Capture the cell that displays the provided text and extract its (X, Y) central coordinate. 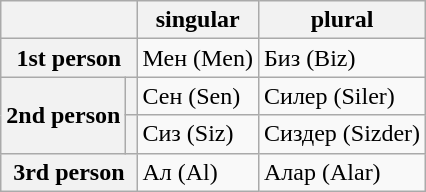
Силер (Siler) (342, 96)
Сен (Sen) (198, 96)
Алар (Alar) (342, 172)
Сиз (Siz) (198, 134)
Мен (Men) (198, 58)
singular (198, 20)
Биз (Biz) (342, 58)
3rd person (69, 172)
plural (342, 20)
2nd person (64, 115)
Сиздер (Sizder) (342, 134)
1st person (69, 58)
Ал (Al) (198, 172)
